Detect which cell encompasses the target text, then output its [X, Y] center coordinate. 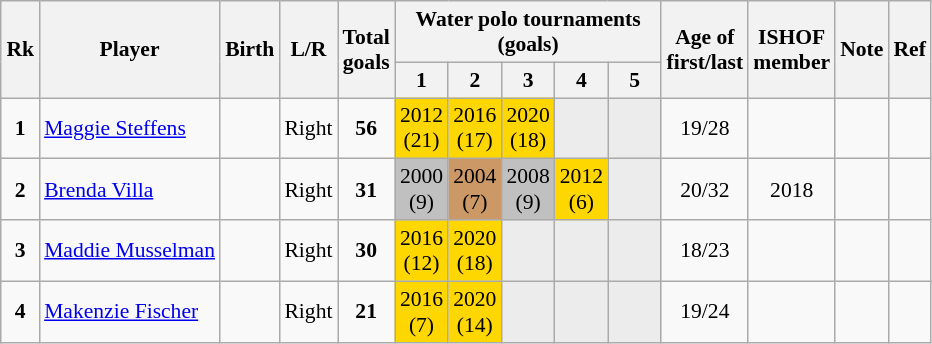
Player [130, 50]
Makenzie Fischer [130, 312]
19/24 [704, 312]
5 [634, 80]
2016(7) [422, 312]
Age offirst/last [704, 50]
Brenda Villa [130, 190]
Water polo tournaments(goals) [528, 32]
56 [366, 128]
2018 [792, 190]
20/32 [704, 190]
2008(9) [528, 190]
Birth [250, 50]
Maddie Musselman [130, 250]
2012(6) [582, 190]
31 [366, 190]
18/23 [704, 250]
21 [366, 312]
2000(9) [422, 190]
2016(12) [422, 250]
Maggie Steffens [130, 128]
30 [366, 250]
ISHOFmember [792, 50]
19/28 [704, 128]
Note [862, 50]
L/R [308, 50]
Ref [909, 50]
2004(7) [474, 190]
Rk [20, 50]
2020(14) [474, 312]
2012(21) [422, 128]
Totalgoals [366, 50]
2016(17) [474, 128]
